Scan for the cell matching the given text and deliver its (x, y) coordinate at center. 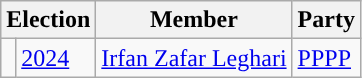
PPPP (326, 58)
Election (48, 20)
2024 (56, 58)
Irfan Zafar Leghari (194, 58)
Member (194, 20)
Party (326, 20)
